Detect which cell encompasses the target text, then output its (x, y) center coordinate. 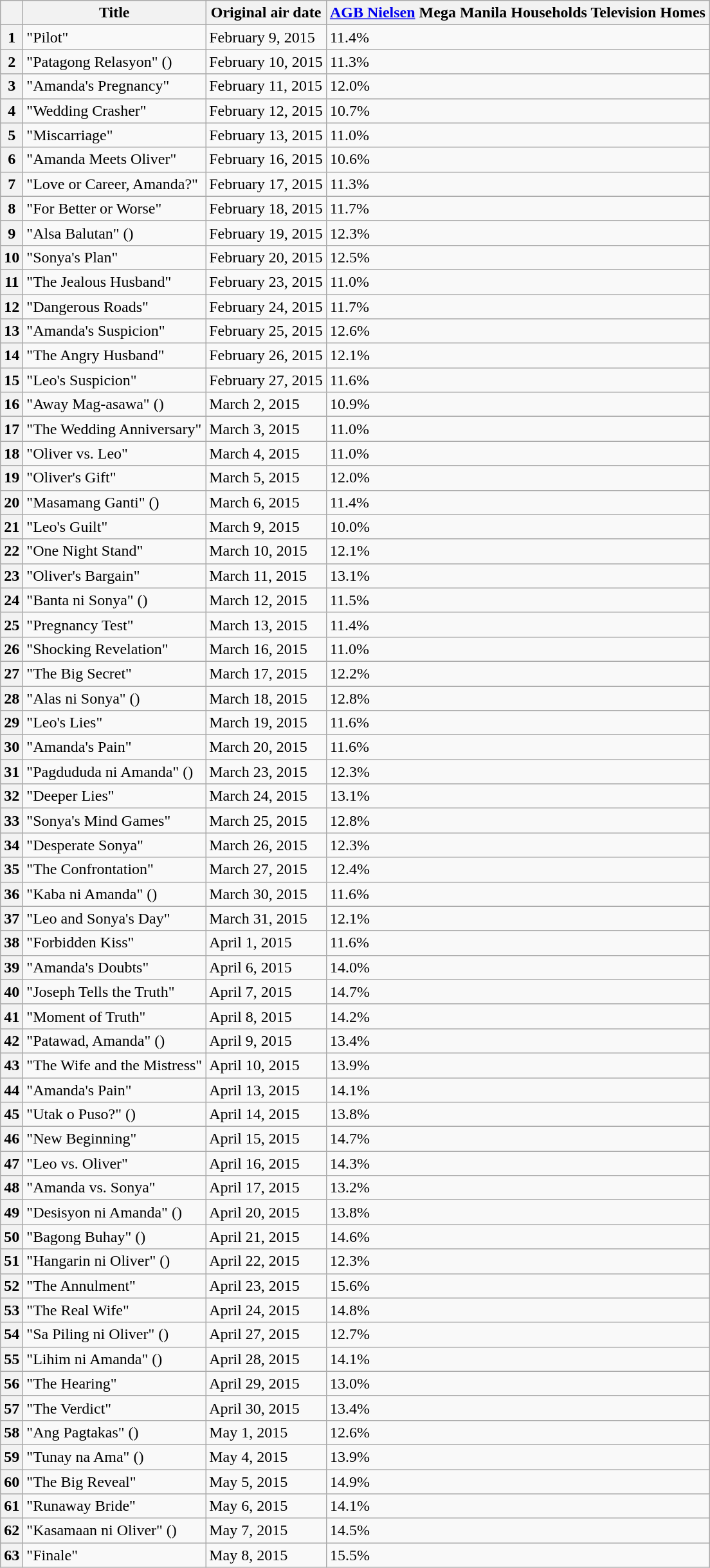
April 9, 2015 (266, 1041)
"New Beginning" (114, 1139)
43 (12, 1065)
49 (12, 1212)
"The Annulment" (114, 1286)
15.5% (517, 1555)
33 (12, 821)
"Deeper Lies" (114, 796)
March 9, 2015 (266, 527)
April 15, 2015 (266, 1139)
"Miscarriage" (114, 135)
April 14, 2015 (266, 1115)
44 (12, 1090)
14.0% (517, 967)
15.6% (517, 1286)
March 6, 2015 (266, 502)
February 20, 2015 (266, 257)
"The Hearing" (114, 1383)
"Runaway Bride" (114, 1506)
48 (12, 1188)
"Sonya's Plan" (114, 257)
57 (12, 1408)
28 (12, 698)
February 24, 2015 (266, 307)
56 (12, 1383)
"Shocking Revelation" (114, 649)
18 (12, 453)
31 (12, 772)
"Oliver's Bargain" (114, 576)
47 (12, 1163)
15 (12, 380)
March 27, 2015 (266, 870)
"The Big Secret" (114, 673)
April 22, 2015 (266, 1261)
"The Real Wife" (114, 1310)
March 2, 2015 (266, 405)
"Desperate Sonya" (114, 845)
"Wedding Crasher" (114, 111)
41 (12, 1016)
"Amanda's Pregnancy" (114, 86)
14.3% (517, 1163)
"Sonya's Mind Games" (114, 821)
"Moment of Truth" (114, 1016)
February 13, 2015 (266, 135)
"Banta ni Sonya" () (114, 600)
35 (12, 870)
1 (12, 37)
12.7% (517, 1335)
25 (12, 624)
26 (12, 649)
February 19, 2015 (266, 233)
May 7, 2015 (266, 1531)
53 (12, 1310)
59 (12, 1457)
April 8, 2015 (266, 1016)
14.6% (517, 1237)
19 (12, 478)
"The Angry Husband" (114, 356)
April 1, 2015 (266, 943)
February 26, 2015 (266, 356)
8 (12, 208)
April 6, 2015 (266, 967)
"Away Mag-asawa" () (114, 405)
March 31, 2015 (266, 918)
"Alas ni Sonya" () (114, 698)
"Patagong Relasyon" () (114, 62)
13.2% (517, 1188)
3 (12, 86)
42 (12, 1041)
March 10, 2015 (266, 551)
February 27, 2015 (266, 380)
Original air date (266, 13)
24 (12, 600)
10.0% (517, 527)
"Oliver vs. Leo" (114, 453)
"Patawad, Amanda" () (114, 1041)
March 25, 2015 (266, 821)
"Hangarin ni Oliver" () (114, 1261)
13.0% (517, 1383)
20 (12, 502)
February 10, 2015 (266, 62)
May 5, 2015 (266, 1481)
"Kaba ni Amanda" () (114, 894)
"Amanda Meets Oliver" (114, 160)
"The Confrontation" (114, 870)
62 (12, 1531)
March 4, 2015 (266, 453)
April 28, 2015 (266, 1359)
March 17, 2015 (266, 673)
"Sa Piling ni Oliver" () (114, 1335)
14.9% (517, 1481)
32 (12, 796)
39 (12, 967)
4 (12, 111)
37 (12, 918)
February 16, 2015 (266, 160)
"Leo vs. Oliver" (114, 1163)
"Joseph Tells the Truth" (114, 992)
"Leo's Lies" (114, 723)
11 (12, 282)
"Pagdududa ni Amanda" () (114, 772)
17 (12, 429)
12.2% (517, 673)
"Utak o Puso?" () (114, 1115)
Title (114, 13)
April 27, 2015 (266, 1335)
52 (12, 1286)
34 (12, 845)
March 13, 2015 (266, 624)
"Leo's Guilt" (114, 527)
May 8, 2015 (266, 1555)
7 (12, 184)
April 30, 2015 (266, 1408)
April 21, 2015 (266, 1237)
"Dangerous Roads" (114, 307)
"For Better or Worse" (114, 208)
55 (12, 1359)
10.7% (517, 111)
"Leo's Suspicion" (114, 380)
"The Big Reveal" (114, 1481)
"The Verdict" (114, 1408)
February 9, 2015 (266, 37)
5 (12, 135)
April 24, 2015 (266, 1310)
March 16, 2015 (266, 649)
27 (12, 673)
50 (12, 1237)
46 (12, 1139)
"Lihim ni Amanda" () (114, 1359)
29 (12, 723)
9 (12, 233)
14 (12, 356)
60 (12, 1481)
58 (12, 1432)
"Desisyon ni Amanda" () (114, 1212)
14.2% (517, 1016)
March 3, 2015 (266, 429)
"Amanda vs. Sonya" (114, 1188)
"Finale" (114, 1555)
April 16, 2015 (266, 1163)
14.5% (517, 1531)
12.4% (517, 870)
"One Night Stand" (114, 551)
45 (12, 1115)
"Kasamaan ni Oliver" () (114, 1531)
54 (12, 1335)
36 (12, 894)
12.5% (517, 257)
10 (12, 257)
61 (12, 1506)
2 (12, 62)
11.5% (517, 600)
"Leo and Sonya's Day" (114, 918)
"Tunay na Ama" () (114, 1457)
April 13, 2015 (266, 1090)
"Alsa Balutan" () (114, 233)
April 10, 2015 (266, 1065)
21 (12, 527)
AGB Nielsen Mega Manila Households Television Homes (517, 13)
March 19, 2015 (266, 723)
March 24, 2015 (266, 796)
March 30, 2015 (266, 894)
February 25, 2015 (266, 331)
February 17, 2015 (266, 184)
March 26, 2015 (266, 845)
February 11, 2015 (266, 86)
"Forbidden Kiss" (114, 943)
6 (12, 160)
March 23, 2015 (266, 772)
10.9% (517, 405)
"Oliver's Gift" (114, 478)
April 17, 2015 (266, 1188)
February 18, 2015 (266, 208)
April 20, 2015 (266, 1212)
14.8% (517, 1310)
"Amanda's Suspicion" (114, 331)
April 29, 2015 (266, 1383)
40 (12, 992)
April 7, 2015 (266, 992)
"Pilot" (114, 37)
30 (12, 747)
13 (12, 331)
22 (12, 551)
"Masamang Ganti" () (114, 502)
"The Wife and the Mistress" (114, 1065)
March 5, 2015 (266, 478)
38 (12, 943)
"The Wedding Anniversary" (114, 429)
April 23, 2015 (266, 1286)
10.6% (517, 160)
March 18, 2015 (266, 698)
May 4, 2015 (266, 1457)
23 (12, 576)
51 (12, 1261)
"Ang Pagtakas" () (114, 1432)
"Pregnancy Test" (114, 624)
March 20, 2015 (266, 747)
March 12, 2015 (266, 600)
"Love or Career, Amanda?" (114, 184)
May 1, 2015 (266, 1432)
"Amanda's Doubts" (114, 967)
16 (12, 405)
12 (12, 307)
"The Jealous Husband" (114, 282)
63 (12, 1555)
March 11, 2015 (266, 576)
February 23, 2015 (266, 282)
May 6, 2015 (266, 1506)
"Bagong Buhay" () (114, 1237)
February 12, 2015 (266, 111)
